Return (X, Y) of the center of cell containing provided text 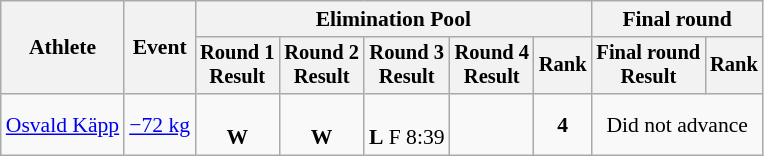
4 (563, 124)
L F 8:39 (407, 124)
Round 2Result (321, 66)
Final roundResult (649, 66)
Final round (678, 19)
Round 3Result (407, 66)
Osvald Käpp (62, 124)
Did not advance (678, 124)
Round 4Result (492, 66)
−72 kg (160, 124)
Athlete (62, 48)
Round 1Result (237, 66)
Event (160, 48)
Elimination Pool (393, 19)
